Search for the cell housing the specified text and yield its (X, Y) center coordinate. 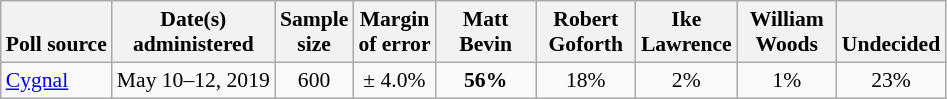
May 10–12, 2019 (194, 80)
Marginof error (394, 32)
56% (486, 80)
Samplesize (314, 32)
Cygnal (56, 80)
Poll source (56, 32)
600 (314, 80)
2% (686, 80)
Date(s)administered (194, 32)
RobertGoforth (586, 32)
WilliamWoods (787, 32)
± 4.0% (394, 80)
Undecided (891, 32)
18% (586, 80)
23% (891, 80)
IkeLawrence (686, 32)
MattBevin (486, 32)
1% (787, 80)
